Capture the cell that displays the provided text and extract its (X, Y) central coordinate. 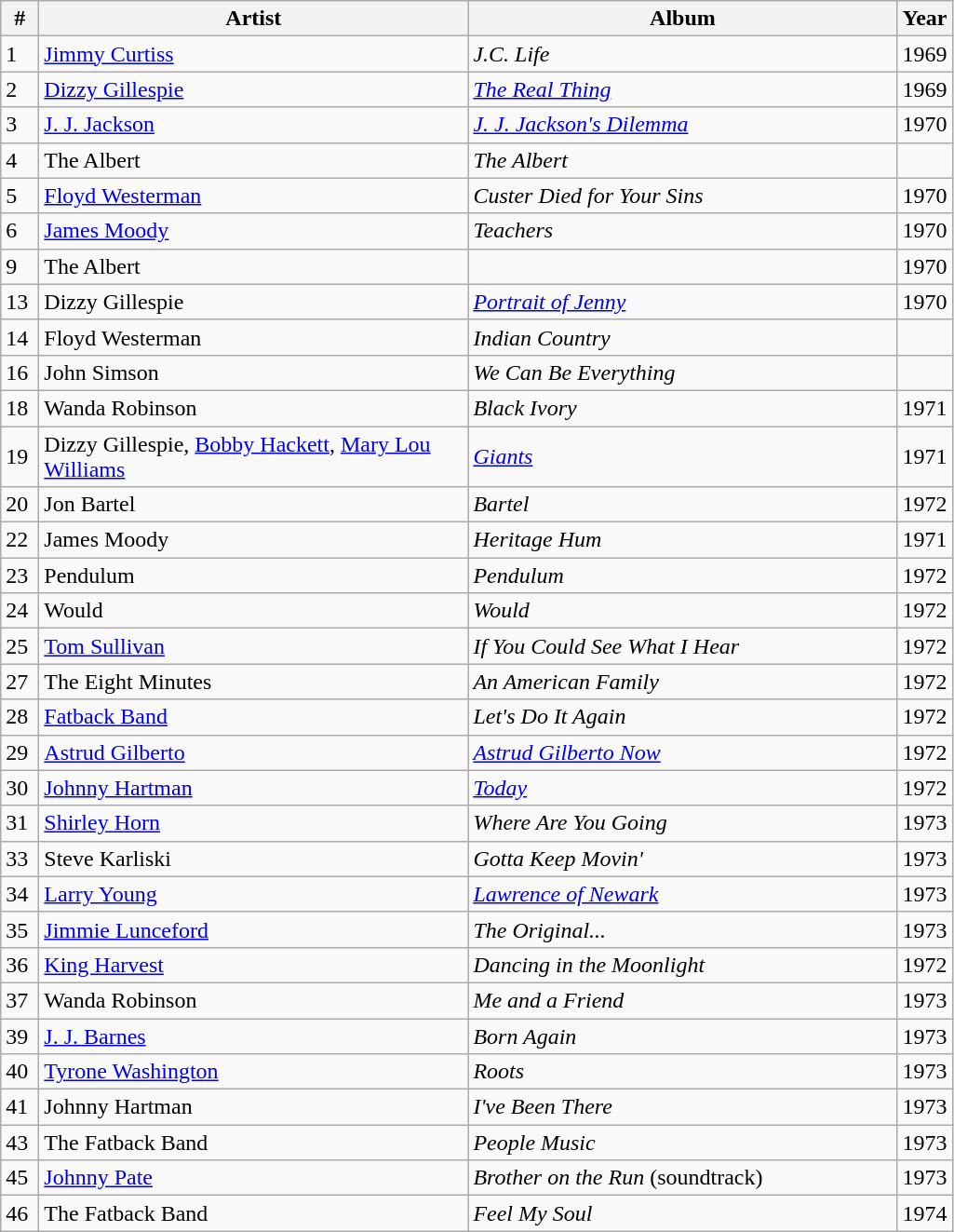
39 (20, 1036)
King Harvest (253, 965)
35 (20, 929)
4 (20, 160)
Fatback Band (253, 717)
Astrud Gilberto Now (683, 752)
Today (683, 788)
John Simson (253, 372)
24 (20, 611)
Roots (683, 1072)
The Real Thing (683, 89)
Jimmy Curtiss (253, 54)
Heritage Hum (683, 540)
Gotta Keep Movin' (683, 859)
Astrud Gilberto (253, 752)
If You Could See What I Hear (683, 646)
Lawrence of Newark (683, 894)
Shirley Horn (253, 823)
People Music (683, 1143)
Portrait of Jenny (683, 302)
Let's Do It Again (683, 717)
J. J. Jackson (253, 125)
1974 (925, 1213)
Artist (253, 19)
J.C. Life (683, 54)
Indian Country (683, 337)
19 (20, 456)
46 (20, 1213)
20 (20, 505)
1 (20, 54)
45 (20, 1178)
The Eight Minutes (253, 682)
Dancing in the Moonlight (683, 965)
Where Are You Going (683, 823)
3 (20, 125)
Dizzy Gillespie, Bobby Hackett, Mary Lou Williams (253, 456)
J. J. Barnes (253, 1036)
13 (20, 302)
16 (20, 372)
Me and a Friend (683, 1000)
Custer Died for Your Sins (683, 196)
Johnny Pate (253, 1178)
Jon Bartel (253, 505)
33 (20, 859)
25 (20, 646)
Brother on the Run (soundtrack) (683, 1178)
Year (925, 19)
27 (20, 682)
# (20, 19)
Born Again (683, 1036)
Feel My Soul (683, 1213)
2 (20, 89)
The Original... (683, 929)
31 (20, 823)
I've Been There (683, 1107)
36 (20, 965)
An American Family (683, 682)
43 (20, 1143)
Teachers (683, 231)
Black Ivory (683, 408)
Larry Young (253, 894)
18 (20, 408)
Album (683, 19)
Tyrone Washington (253, 1072)
Giants (683, 456)
J. J. Jackson's Dilemma (683, 125)
6 (20, 231)
41 (20, 1107)
14 (20, 337)
22 (20, 540)
Tom Sullivan (253, 646)
34 (20, 894)
Steve Karliski (253, 859)
37 (20, 1000)
29 (20, 752)
30 (20, 788)
23 (20, 575)
Bartel (683, 505)
9 (20, 266)
28 (20, 717)
40 (20, 1072)
We Can Be Everything (683, 372)
Jimmie Lunceford (253, 929)
5 (20, 196)
